Capture the cell that displays the provided text and extract its [x, y] central coordinate. 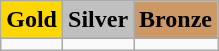
Bronze [176, 20]
Gold [32, 20]
Silver [98, 20]
